For the text-containing cell, return its midpoint in (X, Y) coordinate format. 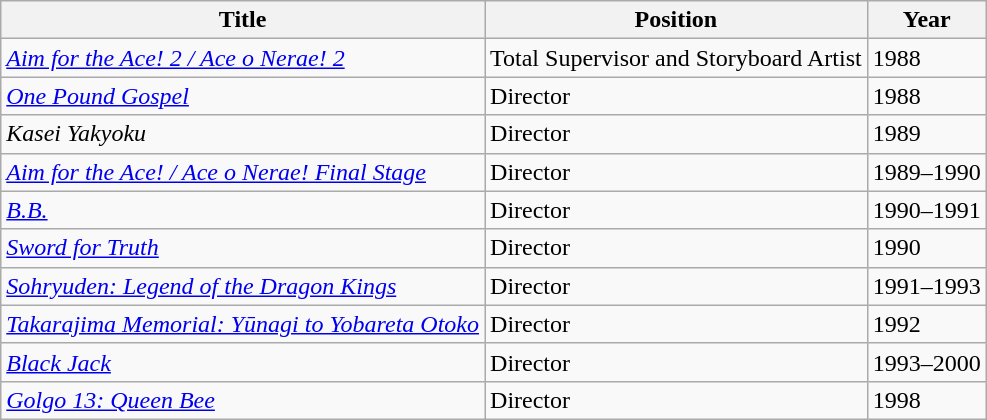
1990 (926, 248)
1989 (926, 134)
1998 (926, 400)
B.B. (243, 210)
One Pound Gospel (243, 96)
Position (676, 20)
Sword for Truth (243, 248)
Year (926, 20)
Takarajima Memorial: Yūnagi to Yobareta Otoko (243, 324)
Kasei Yakyoku (243, 134)
Golgo 13: Queen Bee (243, 400)
1989–1990 (926, 172)
1993–2000 (926, 362)
1992 (926, 324)
1991–1993 (926, 286)
1990–1991 (926, 210)
Title (243, 20)
Sohryuden: Legend of the Dragon Kings (243, 286)
Aim for the Ace! 2 / Ace o Nerae! 2 (243, 58)
Black Jack (243, 362)
Total Supervisor and Storyboard Artist (676, 58)
Aim for the Ace! / Ace o Nerae! Final Stage (243, 172)
